Provide the (x, y) coordinate of the cell's center where the given text is located.  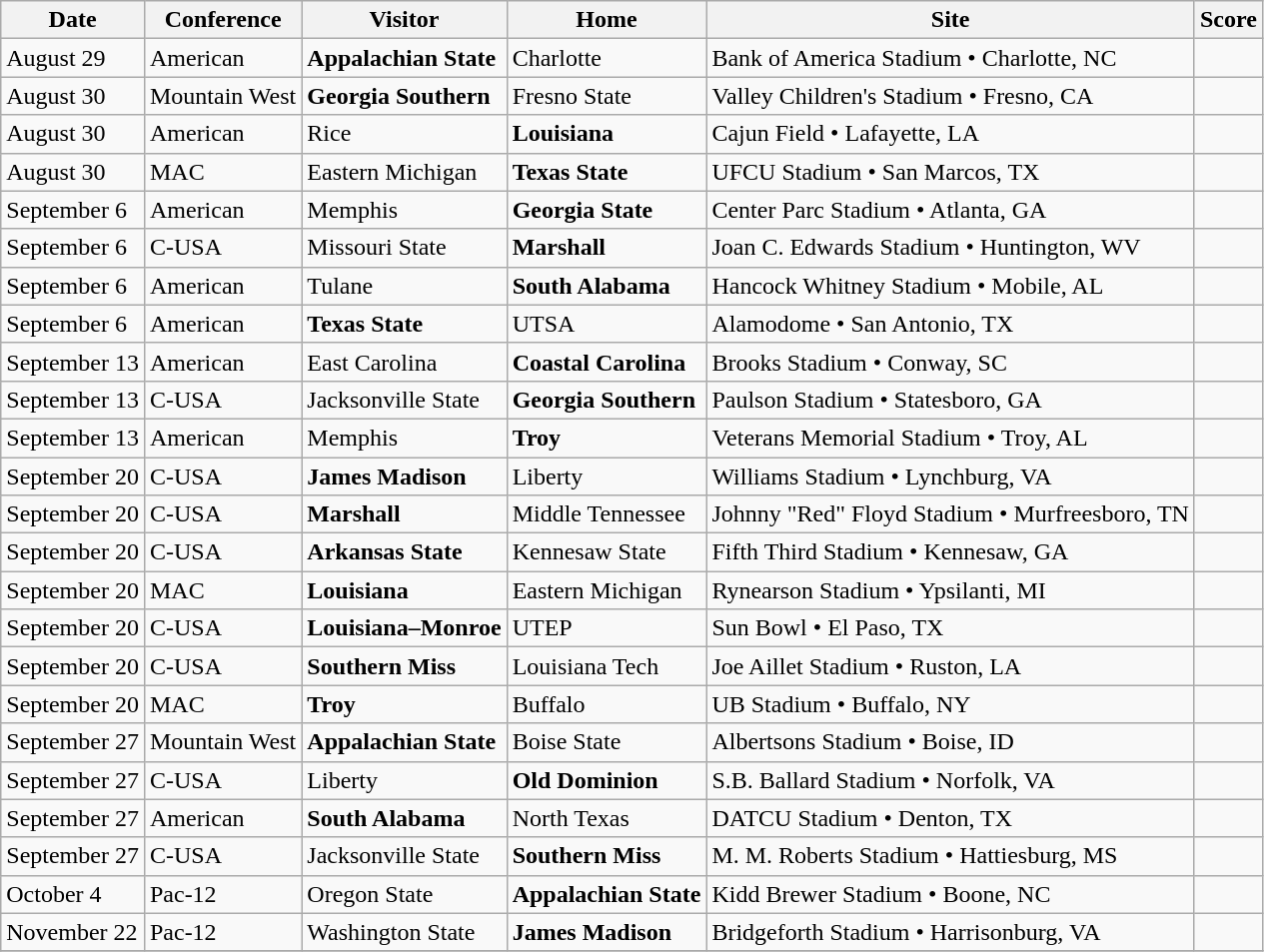
Joan C. Edwards Stadium • Huntington, WV (951, 248)
Boise State (607, 742)
Date (73, 20)
Albertsons Stadium • Boise, ID (951, 742)
UB Stadium • Buffalo, NY (951, 704)
Johnny "Red" Floyd Stadium • Murfreesboro, TN (951, 514)
S.B. Ballard Stadium • Norfolk, VA (951, 780)
UTEP (607, 628)
Louisiana–Monroe (404, 628)
UTSA (607, 324)
Fifth Third Stadium • Kennesaw, GA (951, 552)
UFCU Stadium • San Marcos, TX (951, 172)
DATCU Stadium • Denton, TX (951, 818)
Fresno State (607, 96)
Rynearson Stadium • Ypsilanti, MI (951, 590)
Georgia State (607, 210)
Conference (222, 20)
Score (1228, 20)
M. M. Roberts Stadium • Hattiesburg, MS (951, 856)
East Carolina (404, 362)
Bridgeforth Stadium • Harrisonburg, VA (951, 932)
Bank of America Stadium • Charlotte, NC (951, 58)
North Texas (607, 818)
Valley Children's Stadium • Fresno, CA (951, 96)
Visitor (404, 20)
Rice (404, 134)
Alamodome • San Antonio, TX (951, 324)
Arkansas State (404, 552)
Home (607, 20)
Washington State (404, 932)
Paulson Stadium • Statesboro, GA (951, 400)
Veterans Memorial Stadium • Troy, AL (951, 438)
Old Dominion (607, 780)
Cajun Field • Lafayette, LA (951, 134)
Buffalo (607, 704)
Hancock Whitney Stadium • Mobile, AL (951, 286)
October 4 (73, 894)
Coastal Carolina (607, 362)
Middle Tennessee (607, 514)
Louisiana Tech (607, 666)
Tulane (404, 286)
Williams Stadium • Lynchburg, VA (951, 476)
Kidd Brewer Stadium • Boone, NC (951, 894)
November 22 (73, 932)
Brooks Stadium • Conway, SC (951, 362)
Center Parc Stadium • Atlanta, GA (951, 210)
Charlotte (607, 58)
Kennesaw State (607, 552)
August 29 (73, 58)
Sun Bowl • El Paso, TX (951, 628)
Joe Aillet Stadium • Ruston, LA (951, 666)
Site (951, 20)
Oregon State (404, 894)
Missouri State (404, 248)
